Find where the given text appears and provide that cell's center as [x, y] coordinate. 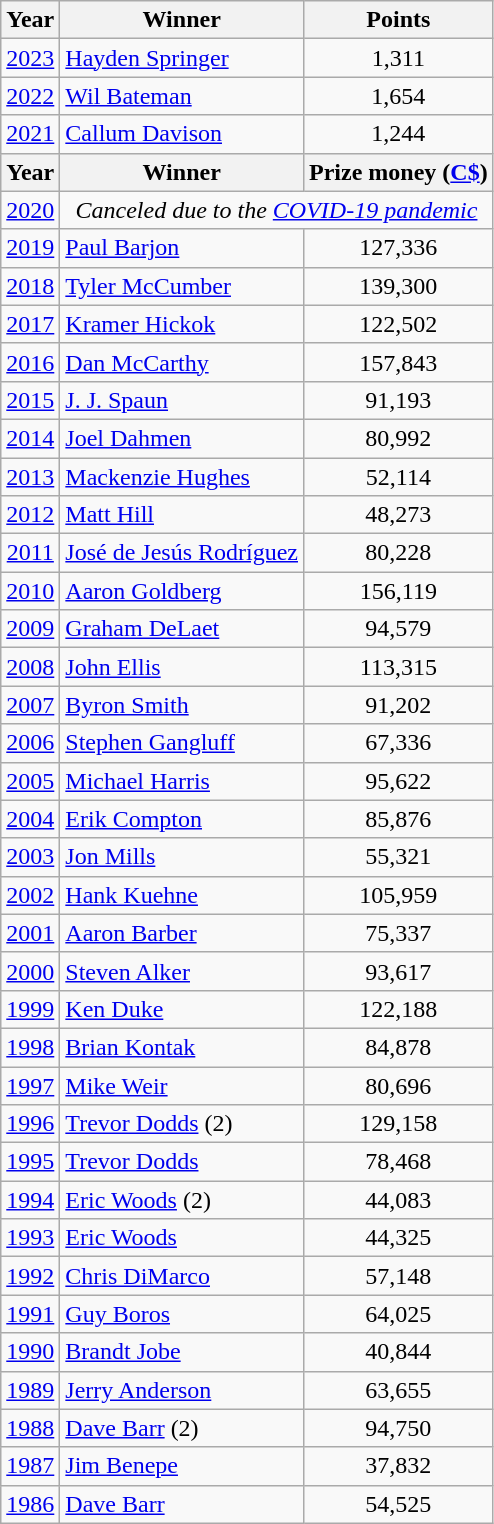
156,119 [399, 591]
1998 [30, 1047]
Trevor Dodds (2) [182, 1124]
2008 [30, 667]
Guy Boros [182, 1314]
84,878 [399, 1047]
93,617 [399, 971]
44,325 [399, 1238]
1988 [30, 1428]
1997 [30, 1085]
Jerry Anderson [182, 1390]
57,148 [399, 1276]
52,114 [399, 477]
Dan McCarthy [182, 362]
Stephen Gangluff [182, 743]
2023 [30, 58]
2002 [30, 895]
80,228 [399, 553]
Brian Kontak [182, 1047]
Mike Weir [182, 1085]
2014 [30, 438]
2012 [30, 515]
2000 [30, 971]
91,193 [399, 400]
Prize money (C$) [399, 172]
129,158 [399, 1124]
Brandt Jobe [182, 1352]
85,876 [399, 819]
1,311 [399, 58]
2020 [30, 210]
2019 [30, 248]
127,336 [399, 248]
Matt Hill [182, 515]
1987 [30, 1466]
139,300 [399, 286]
75,337 [399, 933]
1,244 [399, 134]
55,321 [399, 857]
91,202 [399, 705]
Aaron Goldberg [182, 591]
Byron Smith [182, 705]
Jim Benepe [182, 1466]
2003 [30, 857]
2021 [30, 134]
1986 [30, 1504]
67,336 [399, 743]
1994 [30, 1200]
2017 [30, 324]
Dave Barr (2) [182, 1428]
Ken Duke [182, 1009]
54,525 [399, 1504]
2006 [30, 743]
Aaron Barber [182, 933]
Hayden Springer [182, 58]
1991 [30, 1314]
78,468 [399, 1162]
Wil Bateman [182, 96]
2013 [30, 477]
2010 [30, 591]
105,959 [399, 895]
2016 [30, 362]
1989 [30, 1390]
José de Jesús Rodríguez [182, 553]
63,655 [399, 1390]
Michael Harris [182, 781]
2001 [30, 933]
Mackenzie Hughes [182, 477]
1995 [30, 1162]
1992 [30, 1276]
John Ellis [182, 667]
Canceled due to the COVID-19 pandemic [276, 210]
Tyler McCumber [182, 286]
80,696 [399, 1085]
122,188 [399, 1009]
94,579 [399, 629]
1996 [30, 1124]
Dave Barr [182, 1504]
1999 [30, 1009]
Paul Barjon [182, 248]
37,832 [399, 1466]
1,654 [399, 96]
2022 [30, 96]
48,273 [399, 515]
1990 [30, 1352]
1993 [30, 1238]
64,025 [399, 1314]
2015 [30, 400]
2007 [30, 705]
2009 [30, 629]
2004 [30, 819]
Jon Mills [182, 857]
Hank Kuehne [182, 895]
95,622 [399, 781]
Chris DiMarco [182, 1276]
Steven Alker [182, 971]
Callum Davison [182, 134]
Trevor Dodds [182, 1162]
Graham DeLaet [182, 629]
80,992 [399, 438]
Erik Compton [182, 819]
Points [399, 20]
2011 [30, 553]
Joel Dahmen [182, 438]
157,843 [399, 362]
40,844 [399, 1352]
Eric Woods (2) [182, 1200]
2005 [30, 781]
2018 [30, 286]
44,083 [399, 1200]
113,315 [399, 667]
J. J. Spaun [182, 400]
Eric Woods [182, 1238]
94,750 [399, 1428]
122,502 [399, 324]
Kramer Hickok [182, 324]
